Pinpoint the cell where the given text exists, returning its [x, y] midpoint coordinate. 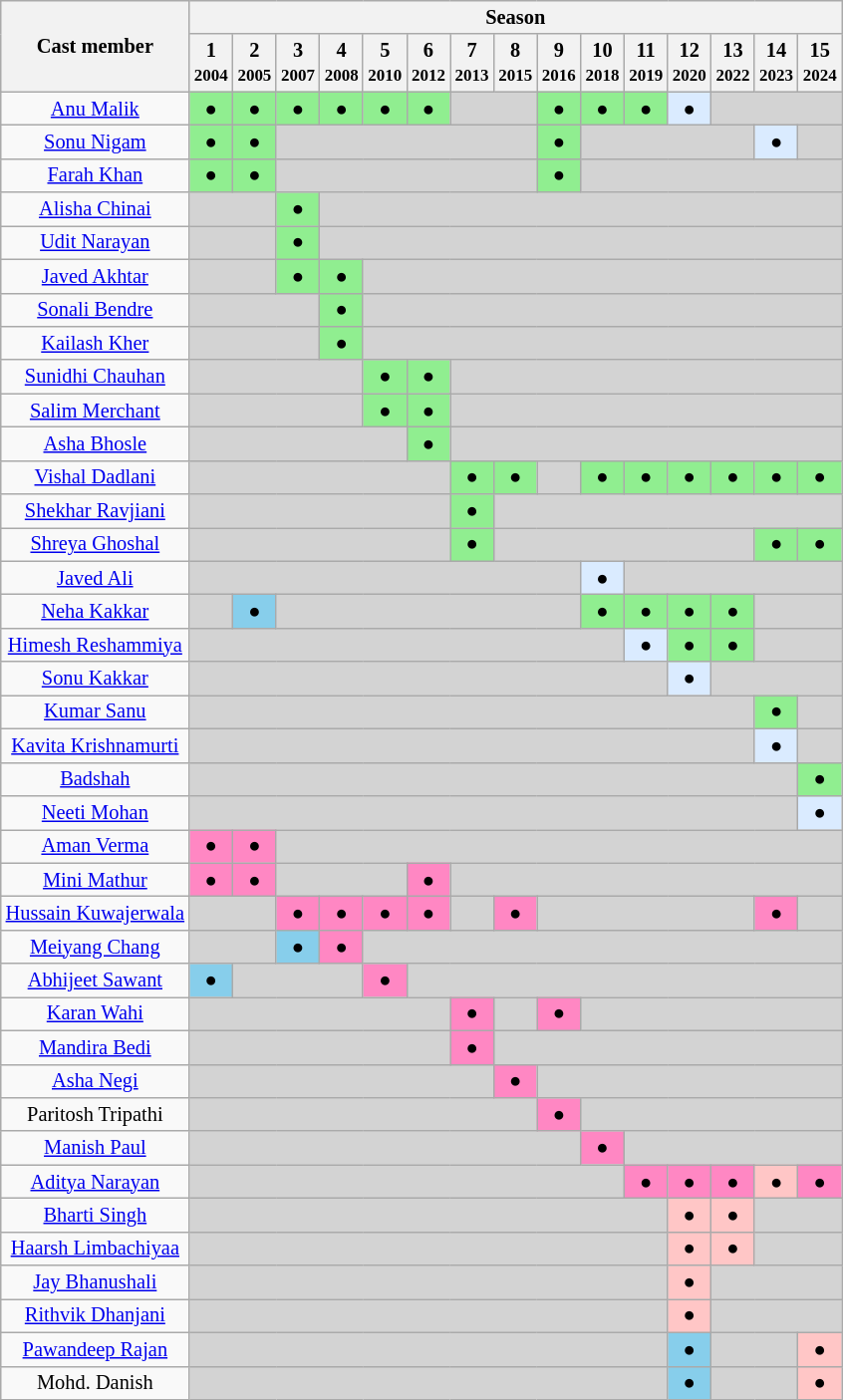
Sonali Bendre [96, 310]
11 2019 [646, 63]
7 2013 [472, 63]
8 2015 [515, 63]
Jay Bhanushali [96, 1282]
Neha Kakkar [96, 611]
Season [516, 17]
4 2008 [342, 63]
Alisha Chinai [96, 209]
Pawandeep Rajan [96, 1349]
32007 [298, 63]
Neeti Mohan [96, 812]
14 2023 [776, 63]
15 2024 [820, 63]
Mini Mathur [96, 880]
Aman Verma [96, 846]
Farah Khan [96, 175]
13 2022 [733, 63]
2 2005 [255, 63]
Kumar Sanu [96, 711]
6 2012 [428, 63]
Javed Akhtar [96, 276]
Sonu Kakkar [96, 679]
Bharti Singh [96, 1215]
Asha Bhosle [96, 443]
Rithvik Dhanjani [96, 1315]
1 2004 [211, 63]
Sonu Nigam [96, 141]
Vishal Dadlani [96, 477]
Udit Narayan [96, 242]
Hussain Kuwajerwala [96, 913]
Javed Ali [96, 578]
Asha Negi [96, 1081]
5 2010 [385, 63]
Kailash Kher [96, 343]
Salim Merchant [96, 411]
Badshah [96, 779]
Himesh Reshammiya [96, 645]
Mandira Bedi [96, 1047]
Aditya Narayan [96, 1182]
Shekhar Ravjiani [96, 511]
Sunidhi Chauhan [96, 377]
Meiyang Chang [96, 947]
12 2020 [690, 63]
Karan Wahi [96, 1013]
Anu Malik [96, 109]
10 2018 [603, 63]
Manish Paul [96, 1148]
Mohd. Danish [96, 1383]
9 2016 [559, 63]
Kavita Krishnamurti [96, 745]
Paritosh Tripathi [96, 1114]
Shreya Ghoshal [96, 544]
Abhijeet Sawant [96, 980]
Cast member [96, 46]
Haarsh Limbachiyaa [96, 1249]
